Output the [X, Y] coordinate of the center of the cell containing the given text.  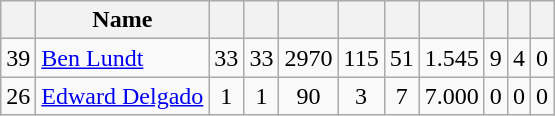
9 [496, 58]
26 [18, 96]
Name [122, 20]
7.000 [452, 96]
115 [361, 58]
51 [402, 58]
39 [18, 58]
1.545 [452, 58]
7 [402, 96]
2970 [308, 58]
4 [518, 58]
3 [361, 96]
Ben Lundt [122, 58]
90 [308, 96]
Edward Delgado [122, 96]
